Scan for the cell matching the given text and deliver its (x, y) coordinate at center. 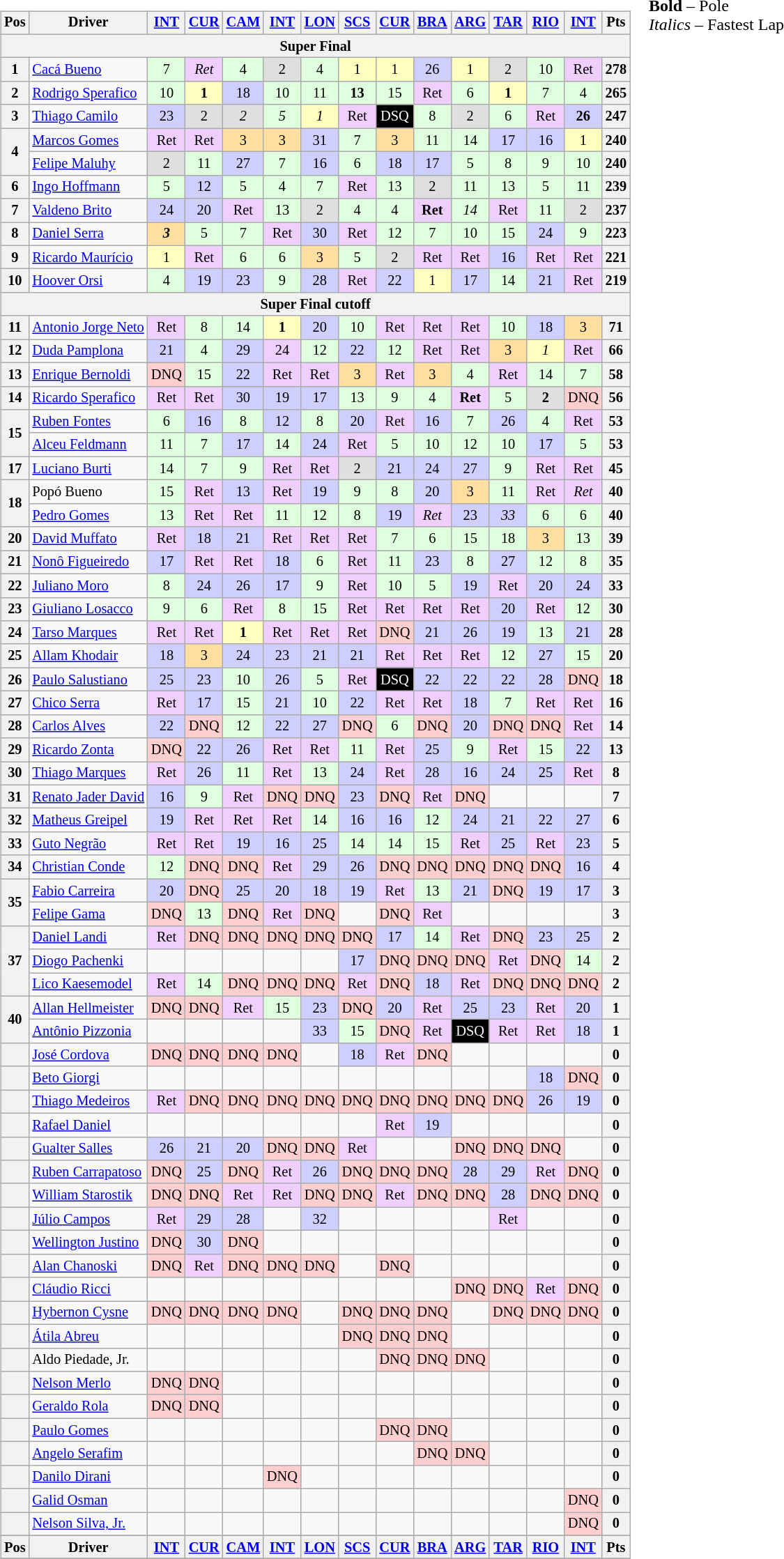
34 (15, 867)
Marcos Gomes (88, 140)
265 (616, 93)
Júlio Campos (88, 1219)
Thiago Camilo (88, 116)
Cláudio Ricci (88, 1289)
Ingo Hoffmann (88, 187)
39 (616, 539)
Tarso Marques (88, 633)
Paulo Salustiano (88, 679)
Galid Osman (88, 1500)
66 (616, 351)
223 (616, 234)
Angelo Serafim (88, 1454)
Cacá Bueno (88, 70)
Rafael Daniel (88, 1125)
Gualter Salles (88, 1149)
Popó Bueno (88, 492)
221 (616, 257)
Daniel Serra (88, 234)
Ricardo Maurício (88, 257)
237 (616, 210)
Allan Hellmeister (88, 1008)
58 (616, 374)
Carlos Alves (88, 726)
Lico Kaesemodel (88, 985)
Thiago Medeiros (88, 1102)
Danilo Dirani (88, 1477)
Felipe Maluhy (88, 164)
Alceu Feldmann (88, 445)
David Muffato (88, 539)
37 (15, 960)
247 (616, 116)
Wellington Justino (88, 1243)
278 (616, 70)
Matheus Greipel (88, 820)
71 (616, 328)
Felipe Gama (88, 914)
Renato Jader David (88, 797)
Luciano Burti (88, 468)
219 (616, 281)
Beto Giorgi (88, 1078)
Nelson Merlo (88, 1383)
Valdeno Brito (88, 210)
Pedro Gomes (88, 515)
Átila Abreu (88, 1336)
Duda Pamplona (88, 351)
Ruben Carrapatoso (88, 1172)
Hybernon Cysne (88, 1313)
Juliano Moro (88, 585)
239 (616, 187)
Antônio Pizzonia (88, 1031)
Guto Negrão (88, 844)
Alan Chanoski (88, 1266)
Chico Serra (88, 703)
Super Final (315, 46)
Ruben Fontes (88, 422)
56 (616, 398)
Fabio Carreira (88, 891)
Ricardo Sperafico (88, 398)
Geraldo Rola (88, 1406)
William Starostik (88, 1195)
Paulo Gomes (88, 1430)
Nelson Silva, Jr. (88, 1524)
Hoover Orsi (88, 281)
Rodrigo Sperafico (88, 93)
Thiago Marques (88, 774)
Christian Conde (88, 867)
Daniel Landi (88, 937)
Allam Khodair (88, 656)
Nonô Figueiredo (88, 562)
Diogo Pachenki (88, 961)
Aldo Piedade, Jr. (88, 1360)
45 (616, 468)
Ricardo Zonta (88, 750)
Antonio Jorge Neto (88, 328)
Giuliano Losacco (88, 609)
Enrique Bernoldi (88, 374)
José Cordova (88, 1055)
Super Final cutoff (315, 305)
